Output the [x, y] coordinate of the center of the cell containing the given text.  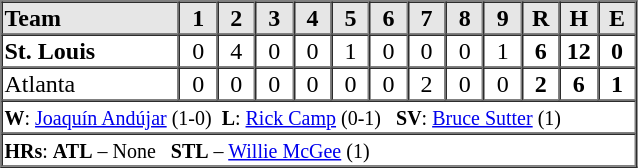
H [579, 18]
R [541, 18]
8 [465, 18]
Team [91, 18]
St. Louis [91, 50]
HRs: ATL – None STL – Willie McGee (1) [319, 150]
E [617, 18]
12 [579, 50]
W: Joaquín Andújar (1-0) L: Rick Camp (0-1) SV: Bruce Sutter (1) [319, 116]
Atlanta [91, 84]
7 [427, 18]
5 [350, 18]
9 [503, 18]
3 [274, 18]
